Search for the cell housing the specified text and yield its [X, Y] center coordinate. 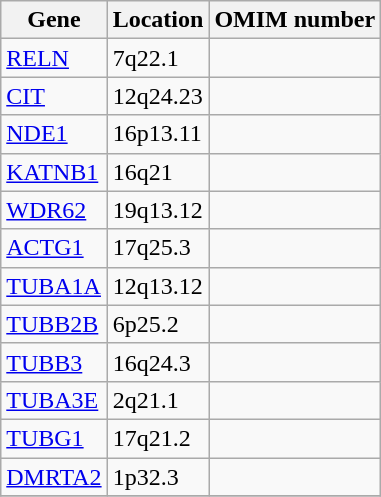
7q22.1 [158, 58]
16q24.3 [158, 362]
19q13.12 [158, 210]
Location [158, 20]
NDE1 [54, 134]
TUBG1 [54, 438]
16q21 [158, 172]
WDR62 [54, 210]
12q24.23 [158, 96]
ACTG1 [54, 248]
TUBA3E [54, 400]
2q21.1 [158, 400]
1p32.3 [158, 477]
DMRTA2 [54, 477]
Gene [54, 20]
17q25.3 [158, 248]
OMIM number [295, 20]
16p13.11 [158, 134]
CIT [54, 96]
TUBB3 [54, 362]
17q21.2 [158, 438]
RELN [54, 58]
TUBB2B [54, 324]
6p25.2 [158, 324]
KATNB1 [54, 172]
TUBA1A [54, 286]
12q13.12 [158, 286]
